Find where the given text appears and provide that cell's center as [x, y] coordinate. 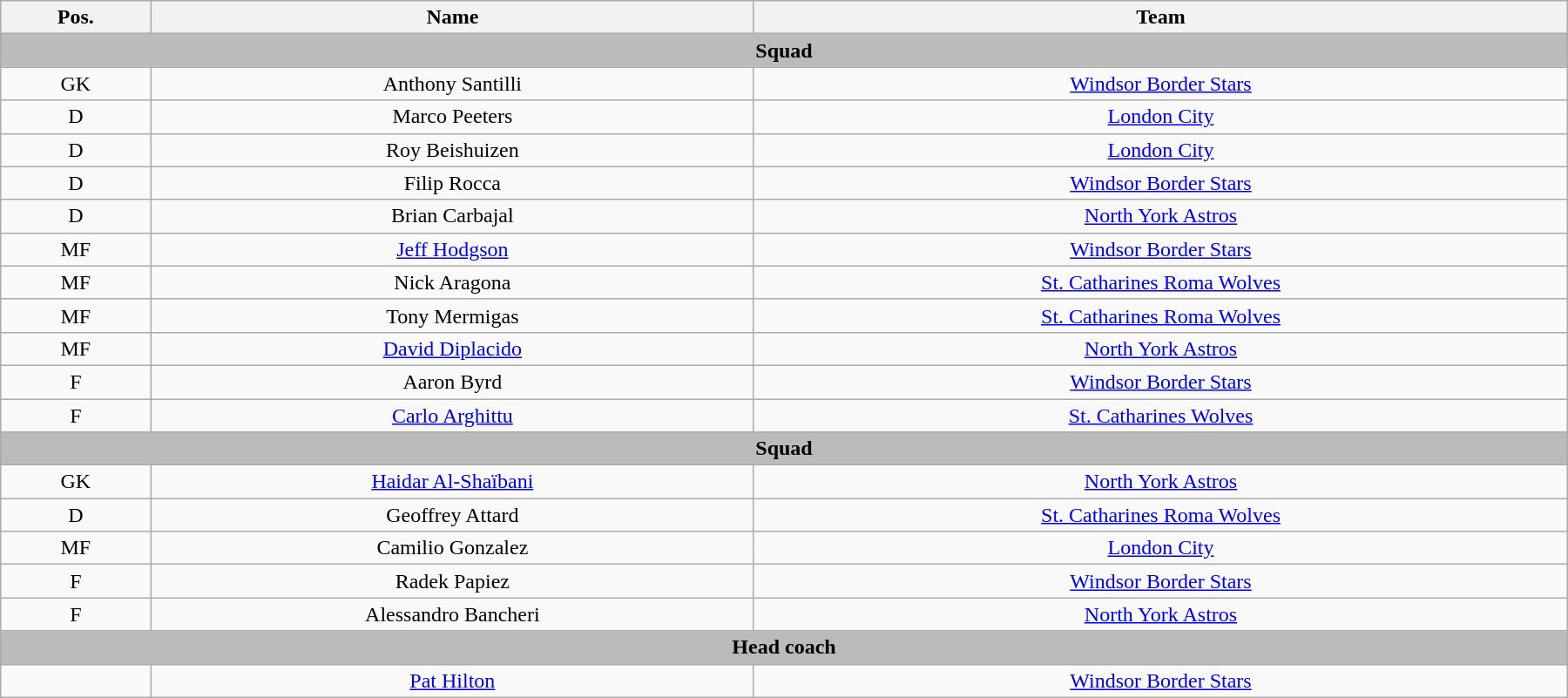
Brian Carbajal [453, 216]
Aaron Byrd [453, 382]
Carlo Arghittu [453, 416]
Camilio Gonzalez [453, 548]
Team [1160, 17]
David Diplacido [453, 349]
Tony Mermigas [453, 315]
Pos. [75, 17]
Roy Beishuizen [453, 150]
Filip Rocca [453, 183]
Name [453, 17]
Anthony Santilli [453, 84]
Head coach [784, 647]
Jeff Hodgson [453, 249]
Geoffrey Attard [453, 515]
Nick Aragona [453, 282]
Radek Papiez [453, 581]
St. Catharines Wolves [1160, 416]
Haidar Al-Shaïbani [453, 482]
Marco Peeters [453, 117]
Pat Hilton [453, 681]
Alessandro Bancheri [453, 614]
